Identify which cell holds the provided text, then report its (X, Y) central coordinate. 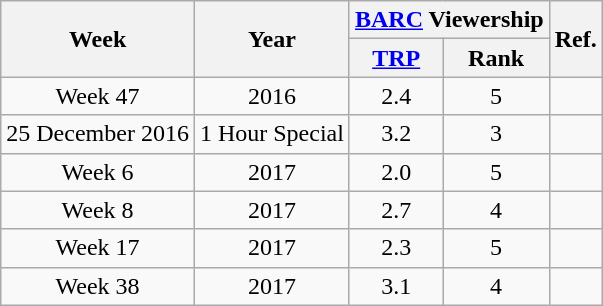
Week 47 (98, 96)
Week 38 (98, 286)
3.1 (396, 286)
Week (98, 39)
BARC Viewership (449, 20)
2.7 (396, 210)
Year (272, 39)
2.4 (396, 96)
2.3 (396, 248)
Rank (496, 58)
25 December 2016 (98, 134)
3.2 (396, 134)
Week 17 (98, 248)
Ref. (576, 39)
TRP (396, 58)
2016 (272, 96)
Week 8 (98, 210)
1 Hour Special (272, 134)
2.0 (396, 172)
Week 6 (98, 172)
3 (496, 134)
